Scan for the cell matching the given text and deliver its [X, Y] coordinate at center. 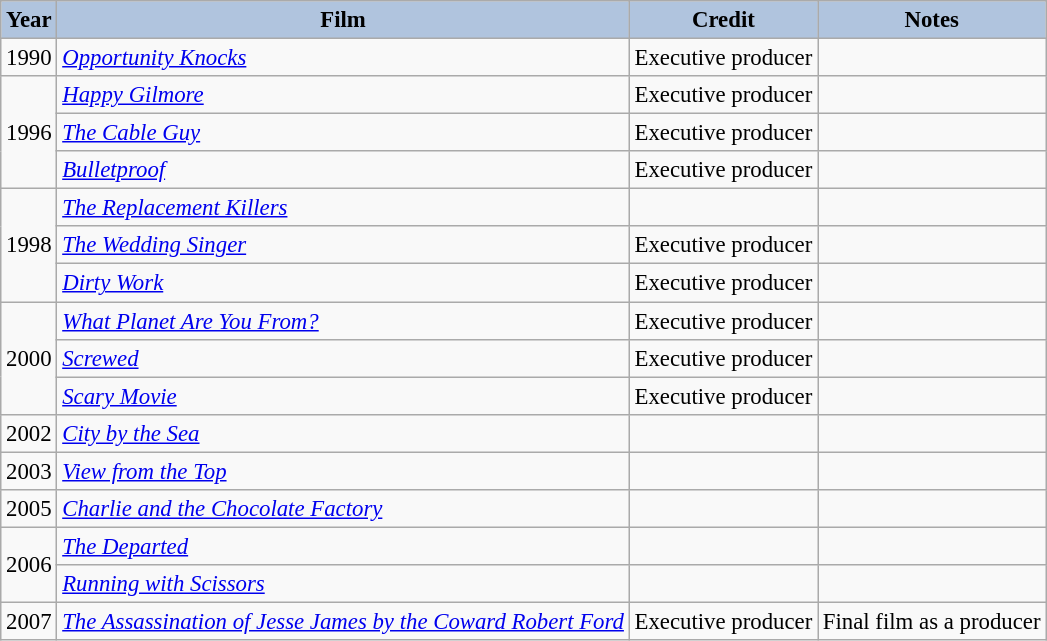
Opportunity Knocks [343, 58]
2000 [29, 358]
Bulletproof [343, 170]
Year [29, 20]
What Planet Are You From? [343, 321]
2006 [29, 564]
1990 [29, 58]
2007 [29, 621]
Film [343, 20]
2002 [29, 433]
Scary Movie [343, 396]
Final film as a producer [932, 621]
Running with Scissors [343, 584]
2003 [29, 471]
1998 [29, 246]
Charlie and the Chocolate Factory [343, 509]
City by the Sea [343, 433]
The Cable Guy [343, 133]
View from the Top [343, 471]
Notes [932, 20]
Happy Gilmore [343, 95]
The Departed [343, 546]
Credit [723, 20]
Screwed [343, 358]
2005 [29, 509]
The Replacement Killers [343, 208]
The Assassination of Jesse James by the Coward Robert Ford [343, 621]
Dirty Work [343, 283]
1996 [29, 132]
The Wedding Singer [343, 245]
